Output the [x, y] coordinate of the center of the cell containing the given text.  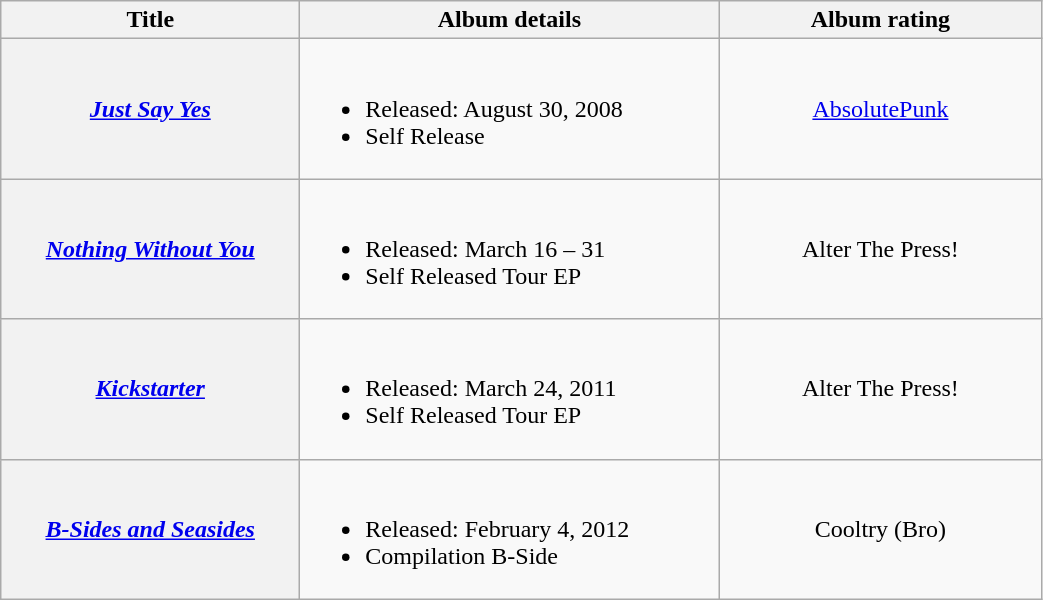
Released: March 16 – 31Self Released Tour EP [510, 249]
Nothing Without You [150, 249]
AbsolutePunk [880, 109]
Just Say Yes [150, 109]
Released: March 24, 2011Self Released Tour EP [510, 389]
Released: August 30, 2008Self Release [510, 109]
B-Sides and Seasides [150, 529]
Album rating [880, 20]
Title [150, 20]
Kickstarter [150, 389]
Released: February 4, 2012Compilation B-Side [510, 529]
Cooltry (Bro) [880, 529]
Album details [510, 20]
